Return [X, Y] of the center of cell containing provided text 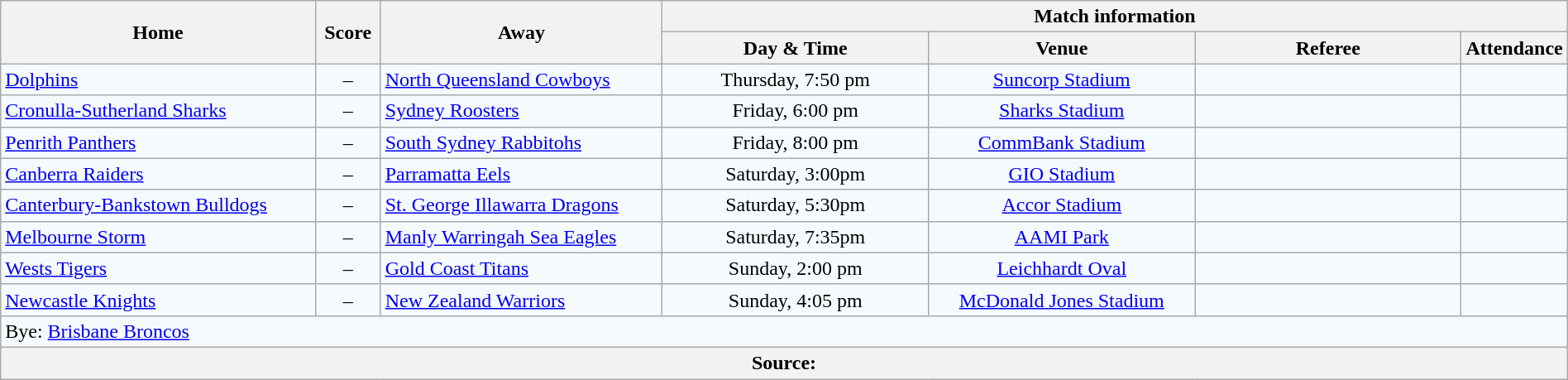
Penrith Panthers [159, 142]
AAMI Park [1062, 237]
Leichhardt Oval [1062, 268]
Sharks Stadium [1062, 111]
Friday, 8:00 pm [796, 142]
Score [347, 32]
Gold Coast Titans [521, 268]
North Queensland Cowboys [521, 79]
Saturday, 5:30pm [796, 205]
Home [159, 32]
Saturday, 3:00pm [796, 174]
Canterbury-Bankstown Bulldogs [159, 205]
Venue [1062, 48]
Thursday, 7:50 pm [796, 79]
Dolphins [159, 79]
Referee [1328, 48]
Sydney Roosters [521, 111]
GIO Stadium [1062, 174]
Canberra Raiders [159, 174]
Manly Warringah Sea Eagles [521, 237]
Match information [1115, 17]
St. George Illawarra Dragons [521, 205]
South Sydney Rabbitohs [521, 142]
Friday, 6:00 pm [796, 111]
Away [521, 32]
Wests Tigers [159, 268]
McDonald Jones Stadium [1062, 300]
Attendance [1514, 48]
Bye: Brisbane Broncos [784, 331]
Day & Time [796, 48]
Saturday, 7:35pm [796, 237]
Newcastle Knights [159, 300]
Sunday, 2:00 pm [796, 268]
Melbourne Storm [159, 237]
CommBank Stadium [1062, 142]
Parramatta Eels [521, 174]
Cronulla-Sutherland Sharks [159, 111]
New Zealand Warriors [521, 300]
Sunday, 4:05 pm [796, 300]
Suncorp Stadium [1062, 79]
Source: [784, 363]
Accor Stadium [1062, 205]
